Scan for the cell matching the given text and deliver its [X, Y] coordinate at center. 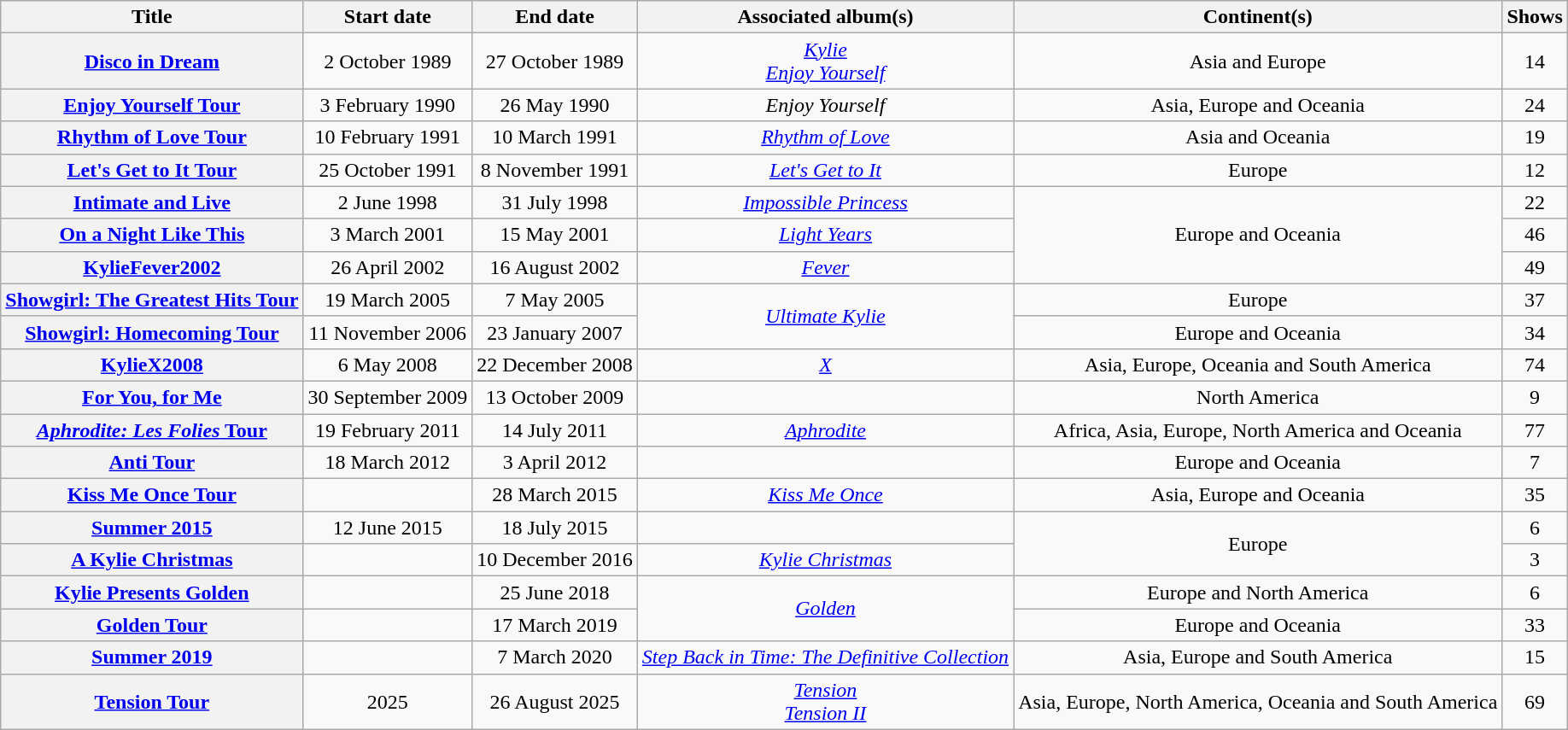
77 [1535, 429]
37 [1535, 300]
31 July 1998 [555, 202]
23 January 2007 [555, 332]
Enjoy Yourself [825, 105]
3 February 1990 [388, 105]
KylieX2008 [152, 365]
27 October 1989 [555, 61]
22 [1535, 202]
For You, for Me [152, 397]
End date [555, 17]
KylieFever2002 [152, 267]
Enjoy Yourself Tour [152, 105]
7 May 2005 [555, 300]
19 February 2011 [388, 429]
33 [1535, 625]
Africa, Asia, Europe, North America and Oceania [1258, 429]
Tension Tour [152, 702]
Fever [825, 267]
Start date [388, 17]
25 October 1991 [388, 170]
North America [1258, 397]
Showgirl: Homecoming Tour [152, 332]
3 April 2012 [555, 463]
46 [1535, 235]
Title [152, 17]
Let's Get to It [825, 170]
Summer 2015 [152, 528]
Showgirl: The Greatest Hits Tour [152, 300]
18 July 2015 [555, 528]
Step Back in Time: The Definitive Collection [825, 657]
Aphrodite [825, 429]
12 [1535, 170]
28 March 2015 [555, 495]
Intimate and Live [152, 202]
19 March 2005 [388, 300]
10 March 1991 [555, 137]
25 June 2018 [555, 593]
Let's Get to It Tour [152, 170]
26 April 2002 [388, 267]
Impossible Princess [825, 202]
14 [1535, 61]
22 December 2008 [555, 365]
Summer 2019 [152, 657]
Kiss Me Once [825, 495]
On a Night Like This [152, 235]
6 May 2008 [388, 365]
14 July 2011 [555, 429]
2 June 1998 [388, 202]
10 February 1991 [388, 137]
Asia, Europe, North America, Oceania and South America [1258, 702]
30 September 2009 [388, 397]
Kylie Christmas [825, 560]
Shows [1535, 17]
Aphrodite: Les Folies Tour [152, 429]
Golden Tour [152, 625]
15 [1535, 657]
Asia, Europe, Oceania and South America [1258, 365]
18 March 2012 [388, 463]
TensionTension II [825, 702]
Continent(s) [1258, 17]
12 June 2015 [388, 528]
8 November 1991 [555, 170]
19 [1535, 137]
24 [1535, 105]
Asia, Europe and South America [1258, 657]
17 March 2019 [555, 625]
Europe and North America [1258, 593]
Disco in Dream [152, 61]
2025 [388, 702]
49 [1535, 267]
Rhythm of Love Tour [152, 137]
11 November 2006 [388, 332]
3 [1535, 560]
Associated album(s) [825, 17]
Asia and Europe [1258, 61]
74 [1535, 365]
9 [1535, 397]
10 December 2016 [555, 560]
26 May 1990 [555, 105]
A Kylie Christmas [152, 560]
X [825, 365]
34 [1535, 332]
Asia and Oceania [1258, 137]
KylieEnjoy Yourself [825, 61]
69 [1535, 702]
7 March 2020 [555, 657]
Ultimate Kylie [825, 316]
Anti Tour [152, 463]
7 [1535, 463]
3 March 2001 [388, 235]
15 May 2001 [555, 235]
13 October 2009 [555, 397]
2 October 1989 [388, 61]
16 August 2002 [555, 267]
35 [1535, 495]
26 August 2025 [555, 702]
Kiss Me Once Tour [152, 495]
Golden [825, 609]
Kylie Presents Golden [152, 593]
Light Years [825, 235]
Rhythm of Love [825, 137]
